Locate the cell with the specified text and output its [x, y] center coordinate. 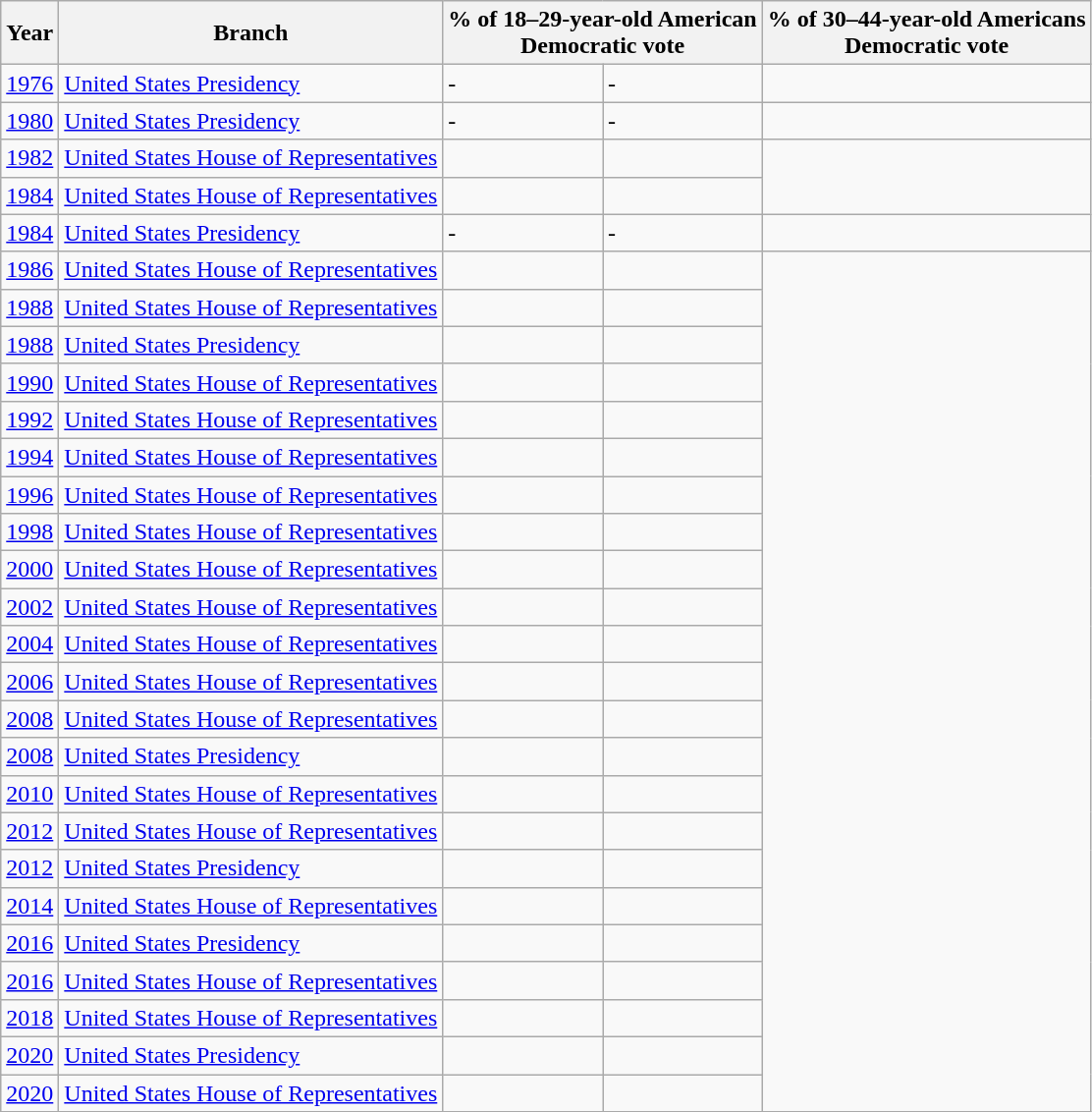
1994 [29, 457]
% of 30–44-year-old AmericansDemocratic vote [927, 33]
2004 [29, 644]
1976 [29, 83]
% of 18–29-year-old AmericanDemocratic vote [603, 33]
2002 [29, 607]
1990 [29, 382]
Year [29, 33]
2006 [29, 682]
2014 [29, 906]
Branch [251, 33]
1996 [29, 494]
2000 [29, 570]
2010 [29, 794]
1986 [29, 270]
1992 [29, 419]
1982 [29, 158]
1980 [29, 121]
1998 [29, 532]
2018 [29, 1018]
